Pinpoint the cell where the given text exists, returning its [x, y] midpoint coordinate. 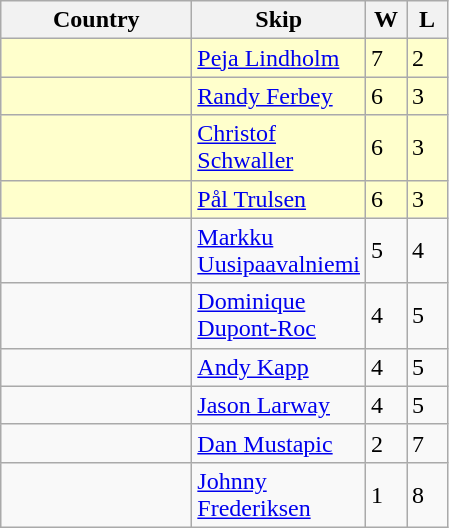
Christof Schwaller [279, 148]
Jason Larway [279, 405]
1 [386, 494]
Johnny Frederiksen [279, 494]
8 [428, 494]
Markku Uusipaavalniemi [279, 250]
Country [96, 20]
Andy Kapp [279, 367]
Randy Ferbey [279, 96]
Dan Mustapic [279, 443]
W [386, 20]
Dominique Dupont-Roc [279, 316]
Skip [279, 20]
Peja Lindholm [279, 58]
Pål Trulsen [279, 199]
L [428, 20]
